Output the (X, Y) coordinate of the center of the cell containing the given text.  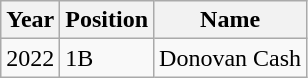
Donovan Cash (230, 58)
Year (30, 20)
2022 (30, 58)
Position (107, 20)
1B (107, 58)
Name (230, 20)
